Extract the [X, Y] coordinate from the center of the cell holding the provided text.  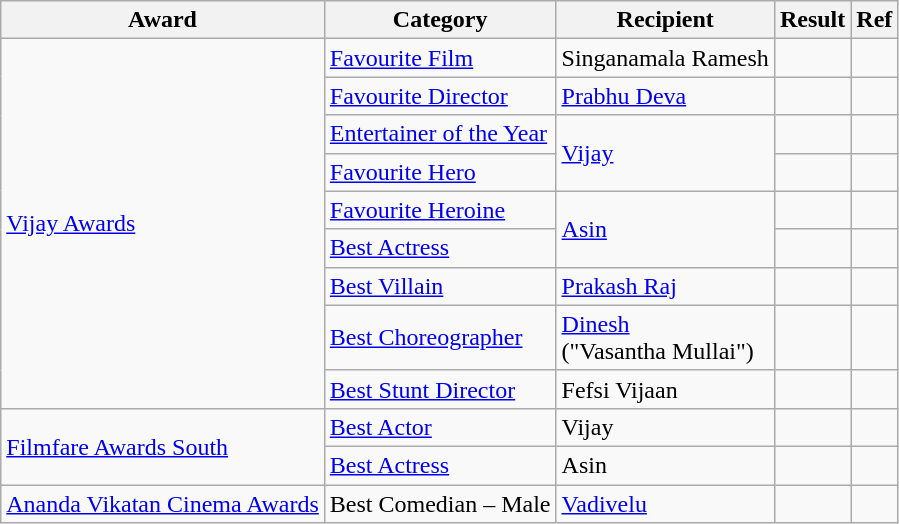
Filmfare Awards South [163, 446]
Best Actor [440, 427]
Favourite Heroine [440, 210]
Best Choreographer [440, 338]
Best Comedian – Male [440, 503]
Result [812, 20]
Category [440, 20]
Vijay Awards [163, 224]
Dinesh("Vasantha Mullai") [665, 338]
Best Villain [440, 286]
Entertainer of the Year [440, 134]
Favourite Film [440, 58]
Ananda Vikatan Cinema Awards [163, 503]
Singanamala Ramesh [665, 58]
Recipient [665, 20]
Prabhu Deva [665, 96]
Ref [874, 20]
Award [163, 20]
Fefsi Vijaan [665, 389]
Prakash Raj [665, 286]
Favourite Hero [440, 172]
Vadivelu [665, 503]
Favourite Director [440, 96]
Best Stunt Director [440, 389]
